Provide the [X, Y] coordinate of the cell's center where the given text is located.  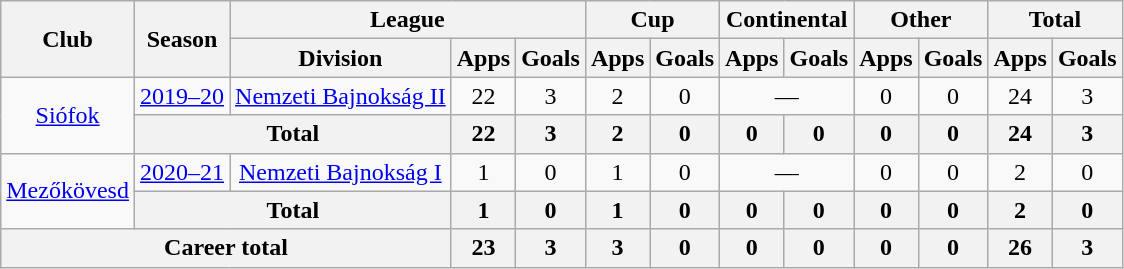
Continental [787, 20]
Cup [652, 20]
Nemzeti Bajnokság I [341, 172]
2019–20 [182, 96]
Siófok [68, 115]
Nemzeti Bajnokság II [341, 96]
Career total [226, 248]
Mezőkövesd [68, 191]
26 [1020, 248]
Division [341, 58]
2020–21 [182, 172]
League [408, 20]
23 [483, 248]
Season [182, 39]
Other [921, 20]
Club [68, 39]
